Determine the (x, y) coordinate at the center of the cell enclosing the given text.  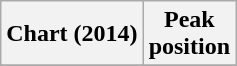
Chart (2014) (72, 34)
Peakposition (189, 34)
